Determine the (x, y) coordinate at the center of the cell enclosing the given text.  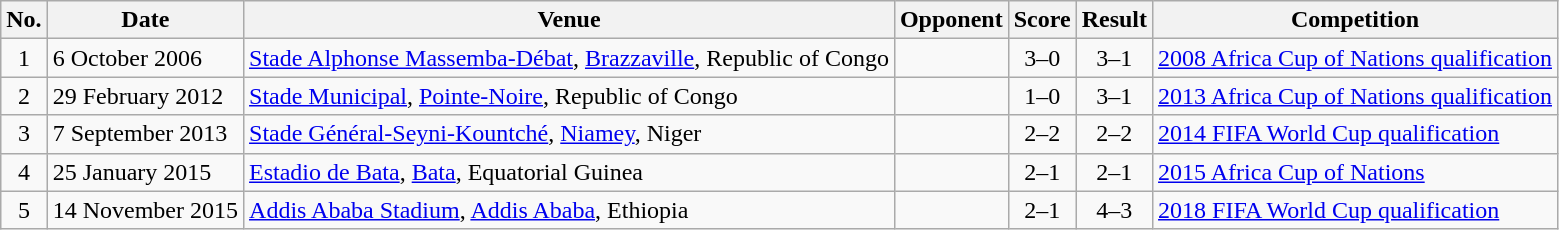
Stade Général-Seyni-Kountché, Niamey, Niger (570, 134)
2018 FIFA World Cup qualification (1356, 210)
4 (24, 172)
Venue (570, 20)
2014 FIFA World Cup qualification (1356, 134)
2015 Africa Cup of Nations (1356, 172)
Stade Alphonse Massemba-Débat, Brazzaville, Republic of Congo (570, 58)
Competition (1356, 20)
25 January 2015 (145, 172)
Addis Ababa Stadium, Addis Ababa, Ethiopia (570, 210)
Estadio de Bata, Bata, Equatorial Guinea (570, 172)
Result (1114, 20)
Score (1042, 20)
Stade Municipal, Pointe-Noire, Republic of Congo (570, 96)
5 (24, 210)
4–3 (1114, 210)
7 September 2013 (145, 134)
Opponent (951, 20)
6 October 2006 (145, 58)
3–0 (1042, 58)
3 (24, 134)
No. (24, 20)
2013 Africa Cup of Nations qualification (1356, 96)
1 (24, 58)
1–0 (1042, 96)
2 (24, 96)
Date (145, 20)
14 November 2015 (145, 210)
2008 Africa Cup of Nations qualification (1356, 58)
29 February 2012 (145, 96)
